Find where the given text appears and provide that cell's center as (x, y) coordinate. 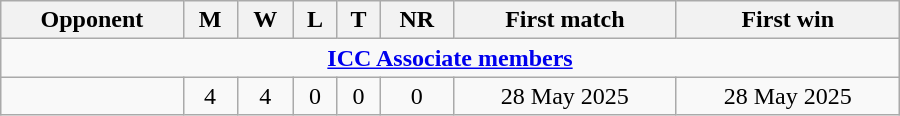
M (210, 20)
Opponent (92, 20)
First win (788, 20)
L (314, 20)
NR (416, 20)
T (358, 20)
W (265, 20)
First match (564, 20)
ICC Associate members (450, 58)
